For the text-containing cell, return its midpoint in (X, Y) coordinate format. 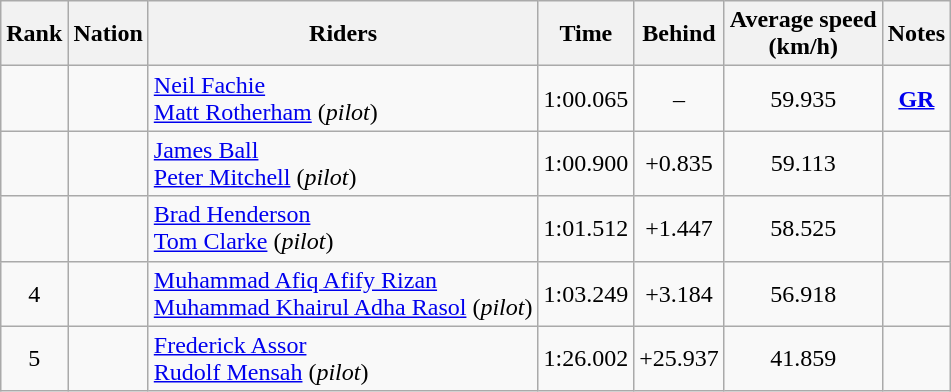
Rank (34, 34)
Riders (343, 34)
Average speed(km/h) (803, 34)
Muhammad Afiq Afify RizanMuhammad Khairul Adha Rasol (pilot) (343, 294)
1:03.249 (586, 294)
Brad HendersonTom Clarke (pilot) (343, 228)
56.918 (803, 294)
– (680, 98)
59.935 (803, 98)
5 (34, 358)
+1.447 (680, 228)
Nation (108, 34)
1:01.512 (586, 228)
James BallPeter Mitchell (pilot) (343, 164)
41.859 (803, 358)
Neil FachieMatt Rotherham (pilot) (343, 98)
+0.835 (680, 164)
GR (916, 98)
59.113 (803, 164)
58.525 (803, 228)
Behind (680, 34)
+3.184 (680, 294)
Notes (916, 34)
1:26.002 (586, 358)
1:00.065 (586, 98)
+25.937 (680, 358)
Frederick AssorRudolf Mensah (pilot) (343, 358)
4 (34, 294)
1:00.900 (586, 164)
Time (586, 34)
